Pinpoint the cell where the given text exists, returning its (X, Y) midpoint coordinate. 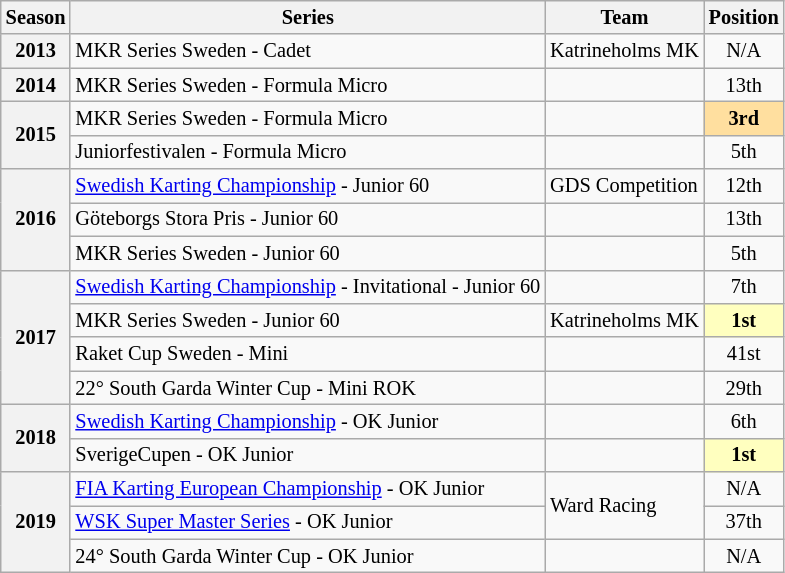
FIA Karting European Championship - OK Junior (308, 489)
WSK Super Master Series - OK Junior (308, 522)
Raket Cup Sweden - Mini (308, 354)
2013 (36, 51)
SverigeCupen - OK Junior (308, 455)
41st (744, 354)
2015 (36, 134)
37th (744, 522)
MKR Series Sweden - Cadet (308, 51)
Ward Racing (624, 506)
Swedish Karting Championship - Invitational - Junior 60 (308, 287)
2019 (36, 522)
3rd (744, 118)
2016 (36, 220)
2014 (36, 85)
Team (624, 17)
2017 (36, 338)
Swedish Karting Championship - Junior 60 (308, 186)
6th (744, 421)
29th (744, 388)
Series (308, 17)
2018 (36, 438)
22° South Garda Winter Cup - Mini ROK (308, 388)
Position (744, 17)
24° South Garda Winter Cup - OK Junior (308, 556)
GDS Competition (624, 186)
Juniorfestivalen - Formula Micro (308, 152)
7th (744, 287)
Göteborgs Stora Pris - Junior 60 (308, 219)
12th (744, 186)
Season (36, 17)
Swedish Karting Championship - OK Junior (308, 421)
